Detect which cell encompasses the target text, then output its (X, Y) center coordinate. 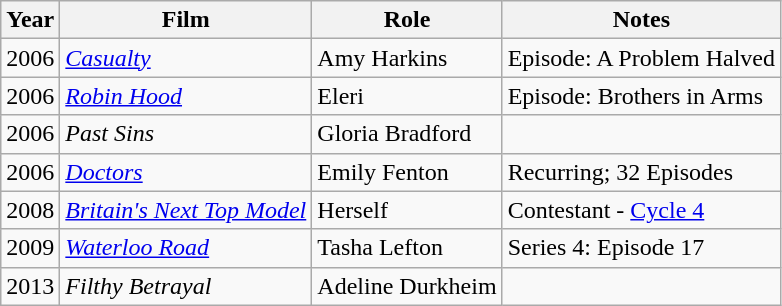
Eleri (407, 96)
2013 (30, 286)
Episode: Brothers in Arms (641, 96)
Recurring; 32 Episodes (641, 172)
Emily Fenton (407, 172)
Casualty (186, 58)
2008 (30, 210)
Role (407, 20)
Gloria Bradford (407, 134)
2009 (30, 248)
Doctors (186, 172)
Adeline Durkheim (407, 286)
Notes (641, 20)
Past Sins (186, 134)
Episode: A Problem Halved (641, 58)
Britain's Next Top Model (186, 210)
Amy Harkins (407, 58)
Tasha Lefton (407, 248)
Waterloo Road (186, 248)
Robin Hood (186, 96)
Filthy Betrayal (186, 286)
Year (30, 20)
Series 4: Episode 17 (641, 248)
Film (186, 20)
Herself (407, 210)
Contestant - Cycle 4 (641, 210)
